Scan for the cell matching the given text and deliver its (x, y) coordinate at center. 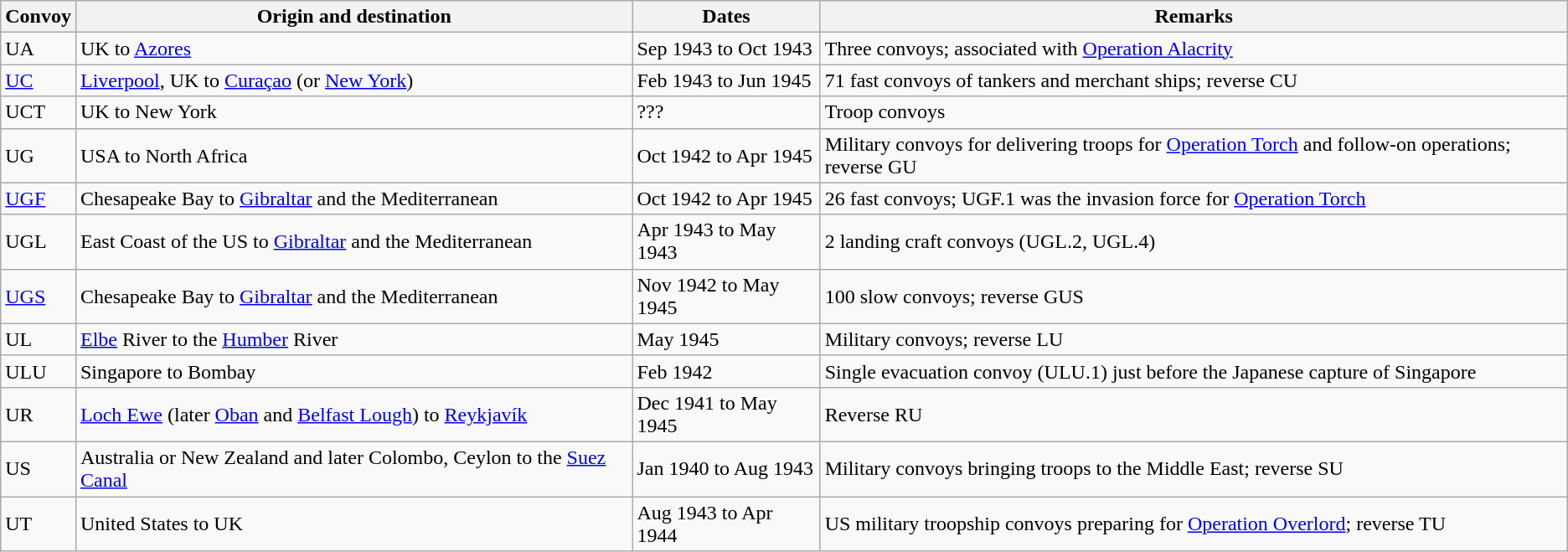
Single evacuation convoy (ULU.1) just before the Japanese capture of Singapore (1194, 371)
UGL (39, 241)
Elbe River to the Humber River (353, 339)
Singapore to Bombay (353, 371)
100 slow convoys; reverse GUS (1194, 297)
Australia or New Zealand and later Colombo, Ceylon to the Suez Canal (353, 469)
Liverpool, UK to Curaçao (or New York) (353, 80)
UGF (39, 199)
UR (39, 414)
??? (726, 112)
Dates (726, 17)
Loch Ewe (later Oban and Belfast Lough) to Reykjavík (353, 414)
Troop convoys (1194, 112)
Military convoys; reverse LU (1194, 339)
Sep 1943 to Oct 1943 (726, 49)
Feb 1943 to Jun 1945 (726, 80)
United States to UK (353, 523)
Nov 1942 to May 1945 (726, 297)
Origin and destination (353, 17)
UA (39, 49)
Remarks (1194, 17)
UC (39, 80)
Military convoys bringing troops to the Middle East; reverse SU (1194, 469)
US (39, 469)
Aug 1943 to Apr 1944 (726, 523)
UT (39, 523)
USA to North Africa (353, 156)
US military troopship convoys preparing for Operation Overlord; reverse TU (1194, 523)
UGS (39, 297)
Reverse RU (1194, 414)
UK to Azores (353, 49)
East Coast of the US to Gibraltar and the Mediterranean (353, 241)
May 1945 (726, 339)
Jan 1940 to Aug 1943 (726, 469)
UG (39, 156)
UCT (39, 112)
Convoy (39, 17)
ULU (39, 371)
Feb 1942 (726, 371)
2 landing craft convoys (UGL.2, UGL.4) (1194, 241)
71 fast convoys of tankers and merchant ships; reverse CU (1194, 80)
Three convoys; associated with Operation Alacrity (1194, 49)
26 fast convoys; UGF.1 was the invasion force for Operation Torch (1194, 199)
UL (39, 339)
Military convoys for delivering troops for Operation Torch and follow-on operations; reverse GU (1194, 156)
Dec 1941 to May 1945 (726, 414)
UK to New York (353, 112)
Apr 1943 to May 1943 (726, 241)
